Extract the (x, y) coordinate from the center of the cell holding the provided text.  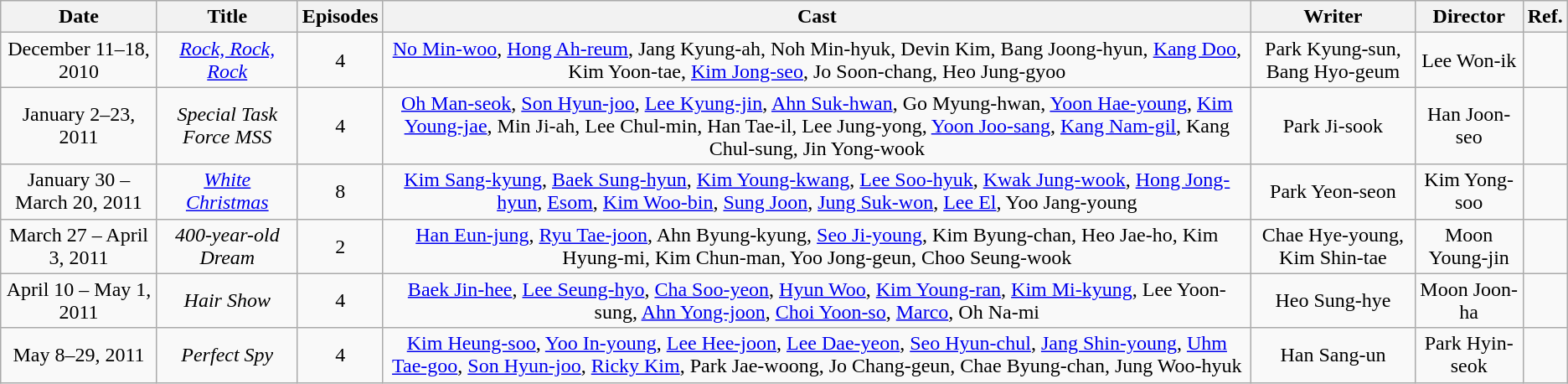
Kim Yong-soo (1469, 191)
Moon Joon-ha (1469, 300)
April 10 – May 1, 2011 (79, 300)
Han Joon-seo (1469, 126)
Baek Jin-hee, Lee Seung-hyo, Cha Soo-yeon, Hyun Woo, Kim Young-ran, Kim Mi-kyung, Lee Yoon-sung, Ahn Yong-joon, Choi Yoon-so, Marco, Oh Na-mi (817, 300)
Park Kyung-sun, Bang Hyo-geum (1333, 60)
Director (1469, 17)
March 27 – April 3, 2011 (79, 246)
Park Ji-sook (1333, 126)
Perfect Spy (227, 355)
December 11–18, 2010 (79, 60)
Park Yeon-seon (1333, 191)
Heo Sung-hye (1333, 300)
400-year-old Dream (227, 246)
Han Sang-un (1333, 355)
Han Eun-jung, Ryu Tae-joon, Ahn Byung-kyung, Seo Ji-young, Kim Byung-chan, Heo Jae-ho, Kim Hyung-mi, Kim Chun-man, Yoo Jong-geun, Choo Seung-wook (817, 246)
No Min-woo, Hong Ah-reum, Jang Kyung-ah, Noh Min-hyuk, Devin Kim, Bang Joong-hyun, Kang Doo, Kim Yoon-tae, Kim Jong-seo, Jo Soon-chang, Heo Jung-gyoo (817, 60)
May 8–29, 2011 (79, 355)
8 (340, 191)
Date (79, 17)
Title (227, 17)
January 2–23, 2011 (79, 126)
Writer (1333, 17)
Special Task Force MSS (227, 126)
White Christmas (227, 191)
January 30 –March 20, 2011 (79, 191)
Lee Won-ik (1469, 60)
Episodes (340, 17)
2 (340, 246)
Ref. (1545, 17)
Hair Show (227, 300)
Rock, Rock, Rock (227, 60)
Park Hyin-seok (1469, 355)
Chae Hye-young, Kim Shin-tae (1333, 246)
Cast (817, 17)
Moon Young-jin (1469, 246)
